Detect which cell encompasses the target text, then output its [X, Y] center coordinate. 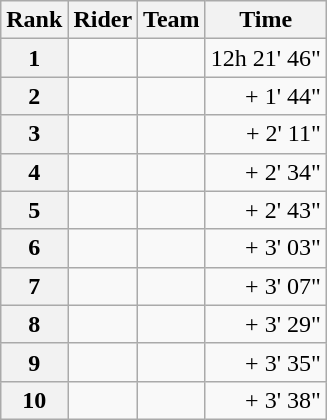
Rider [103, 20]
12h 21' 46" [266, 58]
Team [172, 20]
+ 2' 11" [266, 134]
2 [34, 96]
6 [34, 248]
+ 3' 35" [266, 362]
1 [34, 58]
Time [266, 20]
8 [34, 324]
+ 2' 43" [266, 210]
+ 2' 34" [266, 172]
+ 3' 29" [266, 324]
+ 3' 38" [266, 400]
+ 3' 03" [266, 248]
9 [34, 362]
4 [34, 172]
Rank [34, 20]
+ 3' 07" [266, 286]
+ 1' 44" [266, 96]
10 [34, 400]
7 [34, 286]
3 [34, 134]
5 [34, 210]
